Pinpoint the cell where the given text exists, returning its [X, Y] midpoint coordinate. 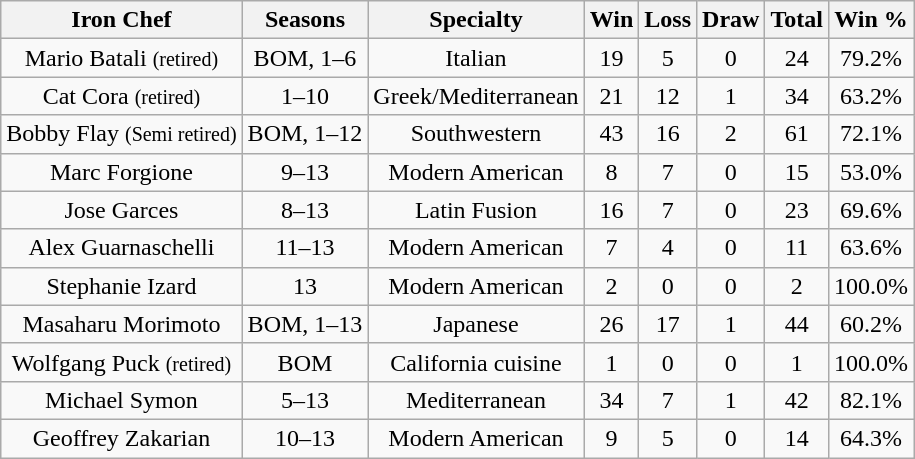
Japanese [476, 324]
BOM, 1–12 [305, 134]
11 [797, 248]
Draw [731, 20]
8–13 [305, 210]
Jose Garces [122, 210]
8 [612, 172]
BOM [305, 362]
Wolfgang Puck (retired) [122, 362]
Masaharu Morimoto [122, 324]
Mediterranean [476, 400]
63.2% [870, 96]
Marc Forgione [122, 172]
9–13 [305, 172]
Total [797, 20]
72.1% [870, 134]
79.2% [870, 58]
Alex Guarnaschelli [122, 248]
5–13 [305, 400]
23 [797, 210]
Win % [870, 20]
Michael Symon [122, 400]
63.6% [870, 248]
12 [668, 96]
Specialty [476, 20]
BOM, 1–13 [305, 324]
Stephanie Izard [122, 286]
21 [612, 96]
13 [305, 286]
Greek/Mediterranean [476, 96]
44 [797, 324]
Southwestern [476, 134]
69.6% [870, 210]
24 [797, 58]
Bobby Flay (Semi retired) [122, 134]
42 [797, 400]
10–13 [305, 438]
Geoffrey Zakarian [122, 438]
19 [612, 58]
17 [668, 324]
14 [797, 438]
61 [797, 134]
4 [668, 248]
15 [797, 172]
Italian [476, 58]
60.2% [870, 324]
BOM, 1–6 [305, 58]
California cuisine [476, 362]
53.0% [870, 172]
Mario Batali (retired) [122, 58]
Win [612, 20]
Iron Chef [122, 20]
11–13 [305, 248]
Latin Fusion [476, 210]
1–10 [305, 96]
64.3% [870, 438]
9 [612, 438]
Cat Cora (retired) [122, 96]
Loss [668, 20]
43 [612, 134]
Seasons [305, 20]
82.1% [870, 400]
26 [612, 324]
